Identify which cell holds the provided text, then report its (X, Y) central coordinate. 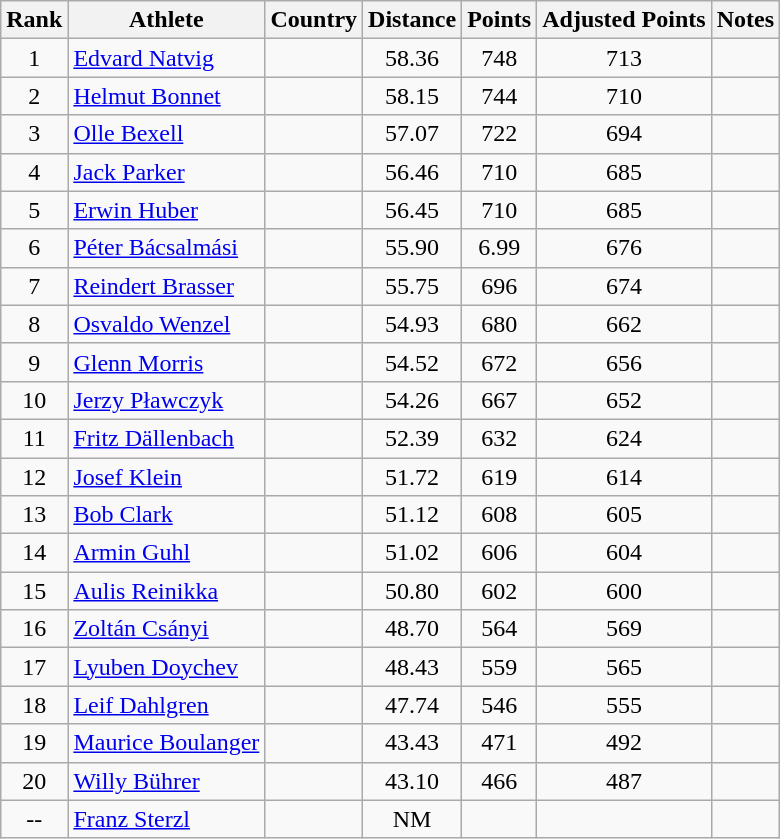
54.93 (412, 324)
Jack Parker (166, 172)
1 (34, 58)
-- (34, 819)
Athlete (166, 20)
652 (624, 400)
NM (412, 819)
605 (624, 515)
Aulis Reinikka (166, 591)
4 (34, 172)
2 (34, 96)
624 (624, 438)
Helmut Bonnet (166, 96)
3 (34, 134)
54.26 (412, 400)
672 (500, 362)
18 (34, 705)
Franz Sterzl (166, 819)
14 (34, 553)
55.75 (412, 286)
Bob Clark (166, 515)
619 (500, 477)
Maurice Boulanger (166, 743)
11 (34, 438)
Distance (412, 20)
722 (500, 134)
7 (34, 286)
466 (500, 781)
471 (500, 743)
57.07 (412, 134)
Notes (745, 20)
48.70 (412, 629)
50.80 (412, 591)
602 (500, 591)
680 (500, 324)
Rank (34, 20)
600 (624, 591)
51.72 (412, 477)
17 (34, 667)
559 (500, 667)
Josef Klein (166, 477)
52.39 (412, 438)
5 (34, 210)
Country (314, 20)
10 (34, 400)
51.12 (412, 515)
606 (500, 553)
Willy Bührer (166, 781)
662 (624, 324)
8 (34, 324)
48.43 (412, 667)
16 (34, 629)
Points (500, 20)
694 (624, 134)
Lyuben Doychev (166, 667)
Reindert Brasser (166, 286)
15 (34, 591)
604 (624, 553)
54.52 (412, 362)
13 (34, 515)
55.90 (412, 248)
555 (624, 705)
56.45 (412, 210)
47.74 (412, 705)
656 (624, 362)
Olle Bexell (166, 134)
Leif Dahlgren (166, 705)
6 (34, 248)
Fritz Dällenbach (166, 438)
674 (624, 286)
20 (34, 781)
569 (624, 629)
546 (500, 705)
676 (624, 248)
Adjusted Points (624, 20)
Jerzy Pławczyk (166, 400)
Glenn Morris (166, 362)
12 (34, 477)
667 (500, 400)
608 (500, 515)
614 (624, 477)
Erwin Huber (166, 210)
19 (34, 743)
564 (500, 629)
Zoltán Csányi (166, 629)
Edvard Natvig (166, 58)
492 (624, 743)
Péter Bácsalmási (166, 248)
43.43 (412, 743)
Osvaldo Wenzel (166, 324)
487 (624, 781)
51.02 (412, 553)
744 (500, 96)
696 (500, 286)
6.99 (500, 248)
565 (624, 667)
43.10 (412, 781)
58.36 (412, 58)
748 (500, 58)
632 (500, 438)
9 (34, 362)
Armin Guhl (166, 553)
713 (624, 58)
56.46 (412, 172)
58.15 (412, 96)
